Identify which cell holds the provided text, then report its (X, Y) central coordinate. 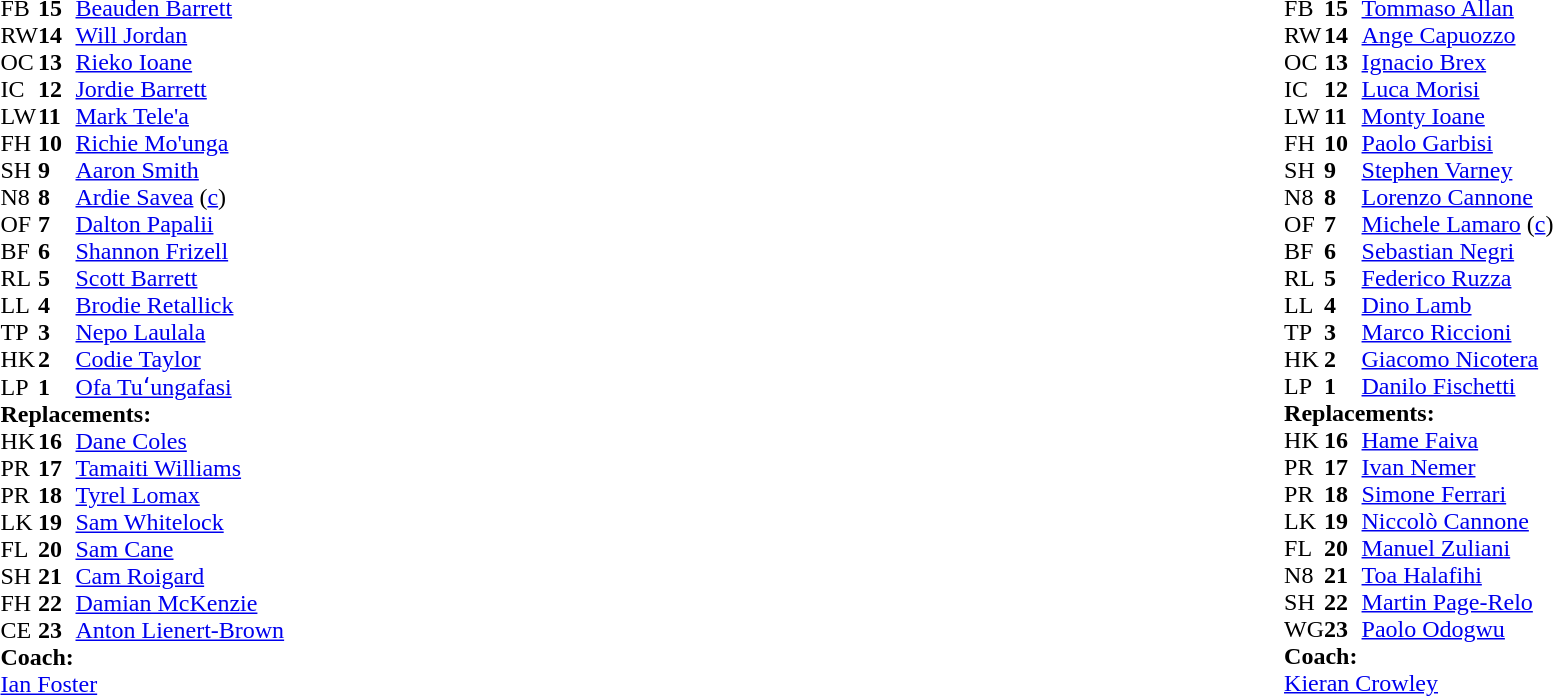
Rieko Ioane (180, 62)
WG (1304, 630)
Nepo Laulala (180, 332)
CE (19, 630)
Shannon Frizell (180, 252)
Sam Cane (180, 550)
Tamaiti Williams (180, 468)
Ofa Tuʻungafasi (180, 386)
Scott Barrett (180, 278)
Dalton Papalii (180, 224)
Richie Mo'unga (180, 144)
Damian McKenzie (180, 604)
Sam Whitelock (180, 522)
Dane Coles (180, 442)
Jordie Barrett (180, 90)
Tyrel Lomax (180, 496)
Ardie Savea (c) (180, 198)
Will Jordan (180, 36)
Cam Roigard (180, 576)
Aaron Smith (180, 170)
Anton Lienert-Brown (180, 630)
Codie Taylor (180, 360)
Brodie Retallick (180, 306)
Mark Tele'a (180, 116)
